Locate the cell with the specified text and output its (x, y) center coordinate. 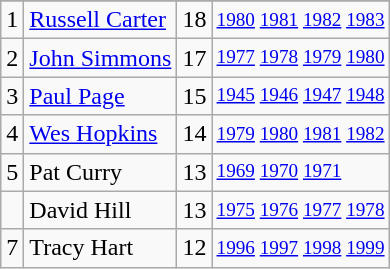
1975 1976 1977 1978 (300, 210)
Wes Hopkins (100, 134)
18 (194, 20)
2 (12, 58)
1979 1980 1981 1982 (300, 134)
David Hill (100, 210)
1969 1970 1971 (300, 172)
7 (12, 248)
1980 1981 1982 1983 (300, 20)
Tracy Hart (100, 248)
15 (194, 96)
John Simmons (100, 58)
17 (194, 58)
3 (12, 96)
Pat Curry (100, 172)
1977 1978 1979 1980 (300, 58)
5 (12, 172)
Russell Carter (100, 20)
4 (12, 134)
1 (12, 20)
Paul Page (100, 96)
1996 1997 1998 1999 (300, 248)
14 (194, 134)
1945 1946 1947 1948 (300, 96)
12 (194, 248)
